Locate the cell with the specified text and output its (x, y) center coordinate. 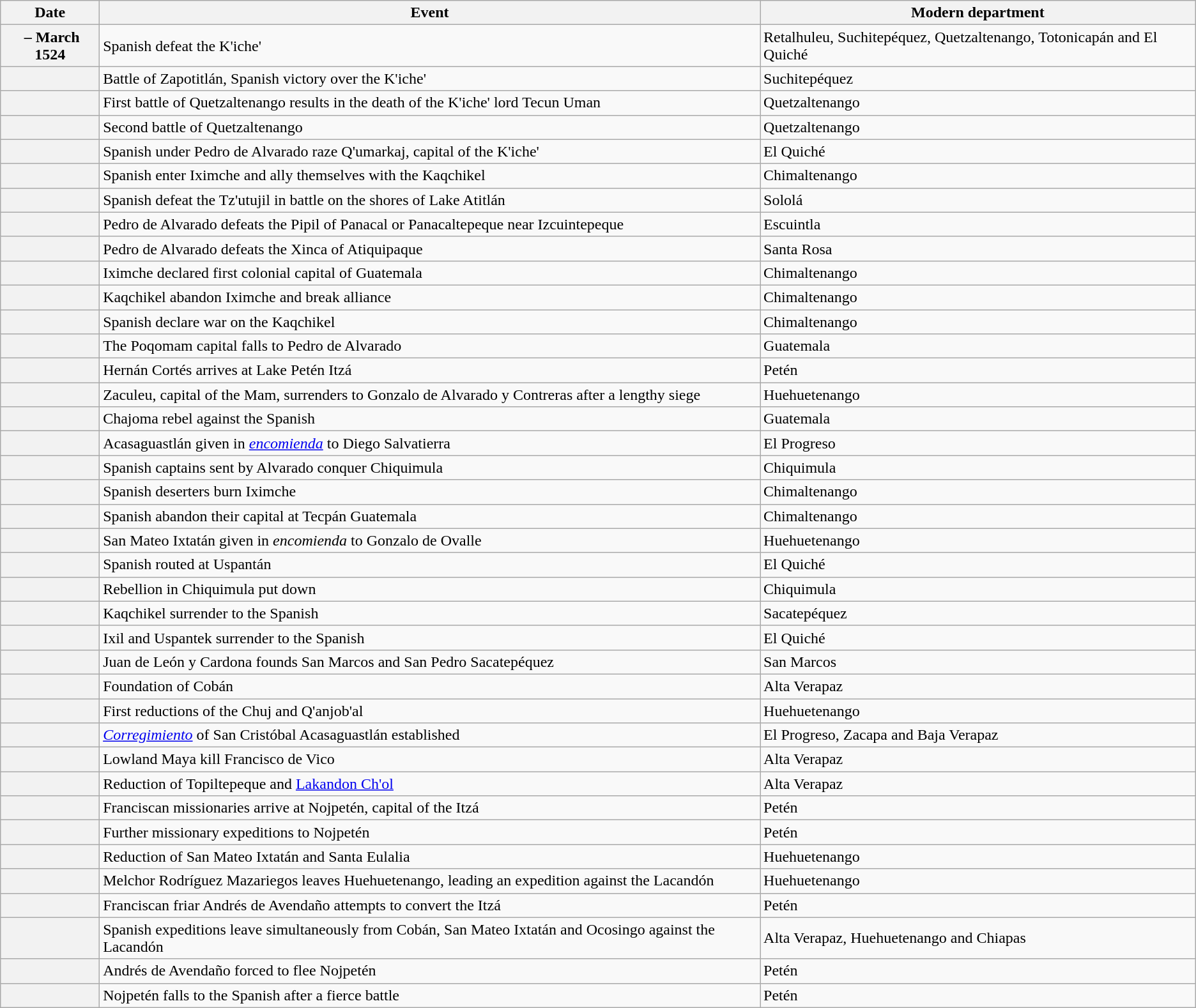
Ixil and Uspantek surrender to the Spanish (430, 638)
Nojpetén falls to the Spanish after a fierce battle (430, 995)
Kaqchikel abandon Iximche and break alliance (430, 297)
Retalhuleu, Suchitepéquez, Quetzaltenango, Totonicapán and El Quiché (978, 46)
Hernán Cortés arrives at Lake Petén Itzá (430, 370)
Further missionary expeditions to Nojpetén (430, 832)
Escuintla (978, 224)
Foundation of Cobán (430, 686)
Spanish captains sent by Alvarado conquer Chiquimula (430, 468)
Franciscan missionaries arrive at Nojpetén, capital of the Itzá (430, 808)
Lowland Maya kill Francisco de Vico (430, 760)
Acasaguastlán given in encomienda to Diego Salvatierra (430, 443)
San Mateo Ixtatán given in encomienda to Gonzalo de Ovalle (430, 540)
First battle of Quetzaltenango results in the death of the K'iche' lord Tecun Uman (430, 103)
Reduction of Topiltepeque and Lakandon Ch'ol (430, 784)
Spanish defeat the Tz'utujil in battle on the shores of Lake Atitlán (430, 200)
Spanish under Pedro de Alvarado raze Q'umarkaj, capital of the K'iche' (430, 151)
Corregimiento of San Cristóbal Acasaguastlán established (430, 735)
Suchitepéquez (978, 79)
Andrés de Avendaño forced to flee Nojpetén (430, 971)
Melchor Rodríguez Mazariegos leaves Huehuetenango, leading an expedition against the Lacandón (430, 881)
Spanish enter Iximche and ally themselves with the Kaqchikel (430, 176)
Date (50, 13)
Zaculeu, capital of the Mam, surrenders to Gonzalo de Alvarado y Contreras after a lengthy siege (430, 395)
Sacatepéquez (978, 613)
Alta Verapaz, Huehuetenango and Chiapas (978, 938)
Battle of Zapotitlán, Spanish victory over the K'iche' (430, 79)
Event (430, 13)
El Progreso (978, 443)
El Progreso, Zacapa and Baja Verapaz (978, 735)
The Poqomam capital falls to Pedro de Alvarado (430, 346)
Chajoma rebel against the Spanish (430, 419)
Spanish declare war on the Kaqchikel (430, 321)
Second battle of Quetzaltenango (430, 127)
Pedro de Alvarado defeats the Xinca of Atiquipaque (430, 248)
Rebellion in Chiquimula put down (430, 589)
Spanish expeditions leave simultaneously from Cobán, San Mateo Ixtatán and Ocosingo against the Lacandón (430, 938)
Santa Rosa (978, 248)
Iximche declared first colonial capital of Guatemala (430, 273)
Juan de León y Cardona founds San Marcos and San Pedro Sacatepéquez (430, 662)
Spanish defeat the K'iche' (430, 46)
Kaqchikel surrender to the Spanish (430, 613)
– March 1524 (50, 46)
Spanish routed at Uspantán (430, 565)
Spanish deserters burn Iximche (430, 492)
San Marcos (978, 662)
Franciscan friar Andrés de Avendaño attempts to convert the Itzá (430, 905)
Sololá (978, 200)
First reductions of the Chuj and Q'anjob'al (430, 711)
Reduction of San Mateo Ixtatán and Santa Eulalia (430, 857)
Modern department (978, 13)
Spanish abandon their capital at Tecpán Guatemala (430, 516)
Pedro de Alvarado defeats the Pipil of Panacal or Panacaltepeque near Izcuintepeque (430, 224)
